Determine the [x, y] coordinate at the center of the cell enclosing the given text.  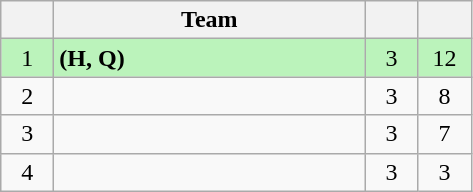
Team [210, 20]
8 [444, 96]
7 [444, 134]
1 [28, 58]
2 [28, 96]
(H, Q) [210, 58]
12 [444, 58]
4 [28, 172]
